Search for the cell housing the specified text and yield its (x, y) center coordinate. 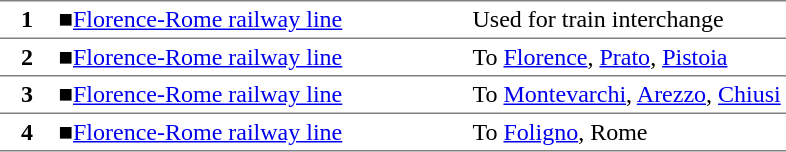
3 (27, 95)
To Foligno, Rome (626, 132)
4 (27, 132)
2 (27, 57)
1 (27, 20)
To Montevarchi, Arezzo, Chiusi (626, 95)
Used for train interchange (626, 20)
To Florence, Prato, Pistoia (626, 57)
